Return the (x, y) coordinate for the center point of the cell that contains the specified text.  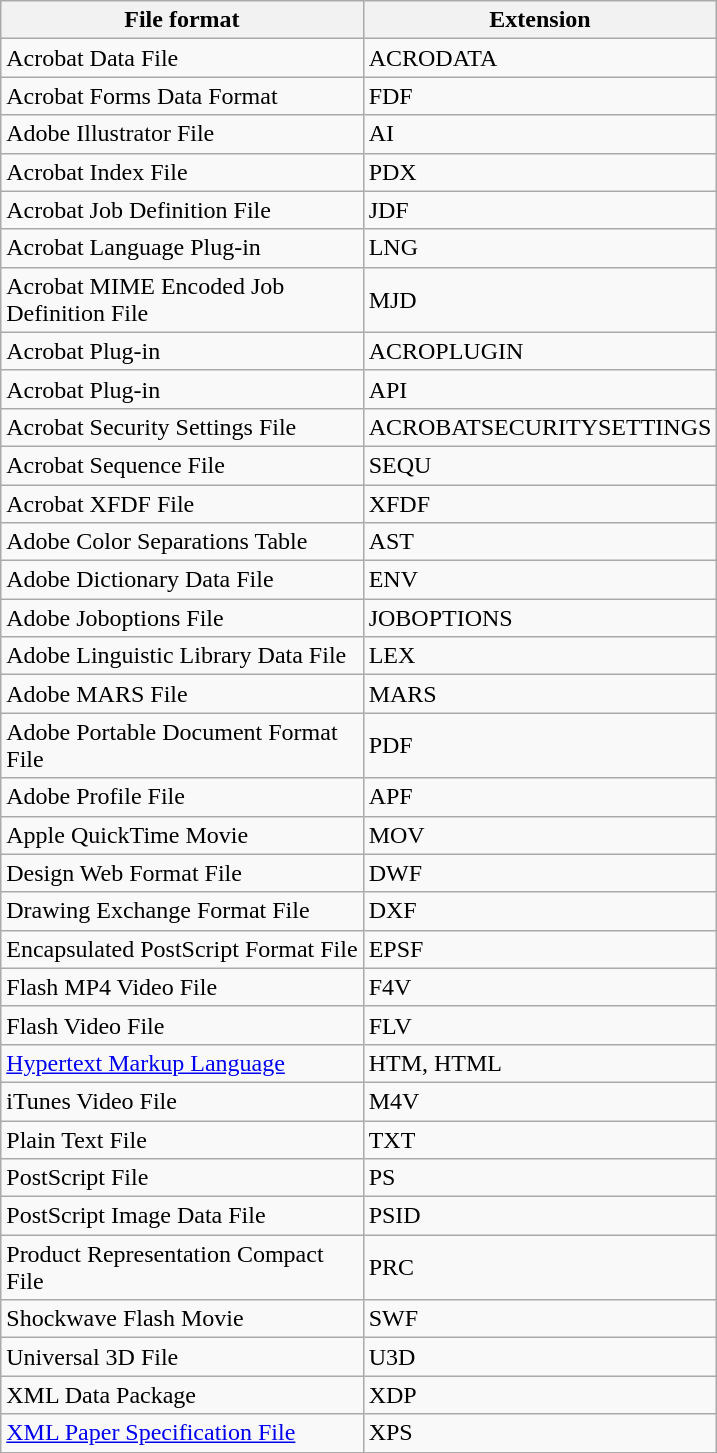
File format (182, 20)
PSID (540, 1216)
U3D (540, 1357)
ACROPLUGIN (540, 351)
MARS (540, 694)
Universal 3D File (182, 1357)
ENV (540, 580)
Acrobat Language Plug-in (182, 248)
MOV (540, 835)
Acrobat Forms Data Format (182, 96)
Encapsulated PostScript Format File (182, 949)
JDF (540, 210)
iTunes Video File (182, 1101)
Acrobat Index File (182, 172)
FDF (540, 96)
Drawing Exchange Format File (182, 911)
F4V (540, 987)
API (540, 389)
Extension (540, 20)
PDX (540, 172)
XML Data Package (182, 1395)
Design Web Format File (182, 873)
Adobe Color Separations Table (182, 542)
Adobe Profile File (182, 797)
Plain Text File (182, 1139)
Acrobat Security Settings File (182, 427)
Acrobat XFDF File (182, 503)
LEX (540, 656)
Flash Video File (182, 1025)
PostScript Image Data File (182, 1216)
DWF (540, 873)
JOBOPTIONS (540, 618)
M4V (540, 1101)
EPSF (540, 949)
Adobe Dictionary Data File (182, 580)
PS (540, 1178)
ACROBATSECURITYSETTINGS (540, 427)
XFDF (540, 503)
Acrobat Sequence File (182, 465)
Adobe Portable Document FormatFile (182, 746)
DXF (540, 911)
ACRODATA (540, 58)
Adobe Illustrator File (182, 134)
PRC (540, 1268)
Flash MP4 Video File (182, 987)
XML Paper Specification File (182, 1433)
AI (540, 134)
Acrobat MIME Encoded JobDefinition File (182, 300)
FLV (540, 1025)
SEQU (540, 465)
Apple QuickTime Movie (182, 835)
PDF (540, 746)
Acrobat Job Definition File (182, 210)
Adobe MARS File (182, 694)
TXT (540, 1139)
Adobe Linguistic Library Data File (182, 656)
PostScript File (182, 1178)
Shockwave Flash Movie (182, 1319)
AST (540, 542)
Product Representation CompactFile (182, 1268)
LNG (540, 248)
SWF (540, 1319)
Hypertext Markup Language (182, 1063)
APF (540, 797)
Adobe Joboptions File (182, 618)
Acrobat Data File (182, 58)
HTM, HTML (540, 1063)
MJD (540, 300)
XDP (540, 1395)
XPS (540, 1433)
